Provide the (x, y) coordinate of the cell's center where the given text is located.  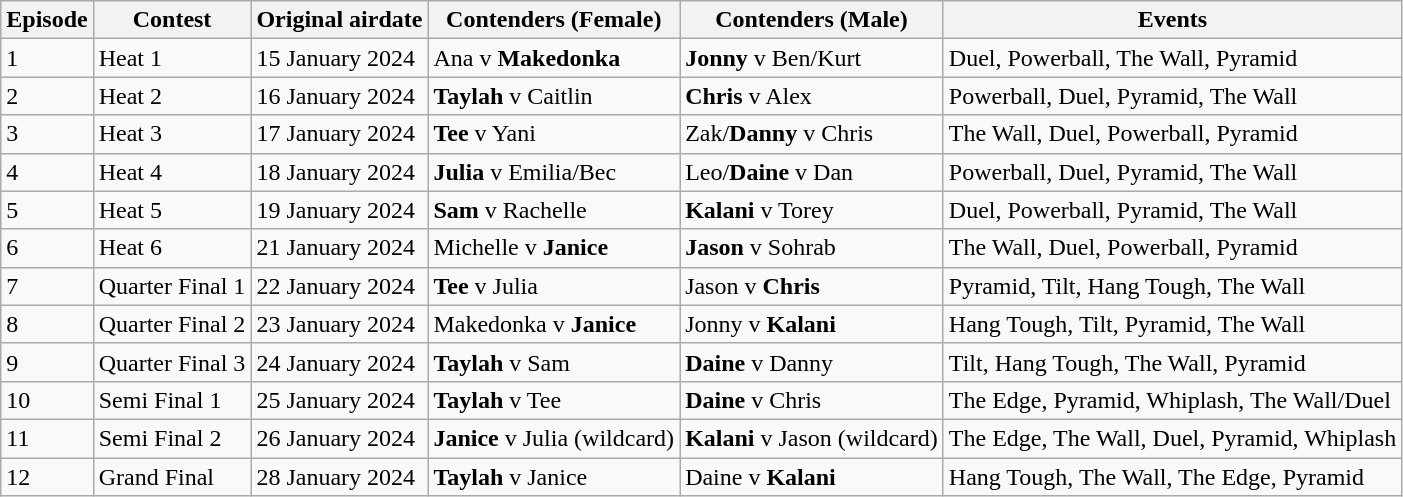
Kalani v Jason (wildcard) (812, 438)
8 (47, 324)
25 January 2024 (340, 400)
The Edge, The Wall, Duel, Pyramid, Whiplash (1172, 438)
Heat 3 (172, 134)
Quarter Final 2 (172, 324)
Heat 4 (172, 172)
Heat 5 (172, 210)
Taylah v Caitlin (554, 96)
Duel, Powerball, The Wall, Pyramid (1172, 58)
9 (47, 362)
19 January 2024 (340, 210)
Pyramid, Tilt, Hang Tough, The Wall (1172, 286)
Episode (47, 20)
Contenders (Male) (812, 20)
Hang Tough, The Wall, The Edge, Pyramid (1172, 477)
21 January 2024 (340, 248)
Heat 6 (172, 248)
Julia v Emilia/Bec (554, 172)
12 (47, 477)
Zak/Danny v Chris (812, 134)
Events (1172, 20)
Tilt, Hang Tough, The Wall, Pyramid (1172, 362)
Tee v Julia (554, 286)
6 (47, 248)
2 (47, 96)
Janice v Julia (wildcard) (554, 438)
Heat 2 (172, 96)
17 January 2024 (340, 134)
Chris v Alex (812, 96)
16 January 2024 (340, 96)
22 January 2024 (340, 286)
Ana v Makedonka (554, 58)
24 January 2024 (340, 362)
Taylah v Sam (554, 362)
10 (47, 400)
Jason v Chris (812, 286)
Jonny v Kalani (812, 324)
15 January 2024 (340, 58)
Kalani v Torey (812, 210)
Hang Tough, Tilt, Pyramid, The Wall (1172, 324)
Makedonka v Janice (554, 324)
28 January 2024 (340, 477)
Taylah v Tee (554, 400)
The Edge, Pyramid, Whiplash, The Wall/Duel (1172, 400)
Contest (172, 20)
Jason v Sohrab (812, 248)
Jonny v Ben/Kurt (812, 58)
3 (47, 134)
Daine v Kalani (812, 477)
Taylah v Janice (554, 477)
26 January 2024 (340, 438)
18 January 2024 (340, 172)
Michelle v Janice (554, 248)
Duel, Powerball, Pyramid, The Wall (1172, 210)
Leo/Daine v Dan (812, 172)
Quarter Final 1 (172, 286)
Original airdate (340, 20)
Daine v Danny (812, 362)
23 January 2024 (340, 324)
Heat 1 (172, 58)
Contenders (Female) (554, 20)
Semi Final 1 (172, 400)
Semi Final 2 (172, 438)
Daine v Chris (812, 400)
7 (47, 286)
Sam v Rachelle (554, 210)
5 (47, 210)
Grand Final (172, 477)
1 (47, 58)
Quarter Final 3 (172, 362)
4 (47, 172)
Tee v Yani (554, 134)
11 (47, 438)
